Return (X, Y) of the center of cell containing provided text 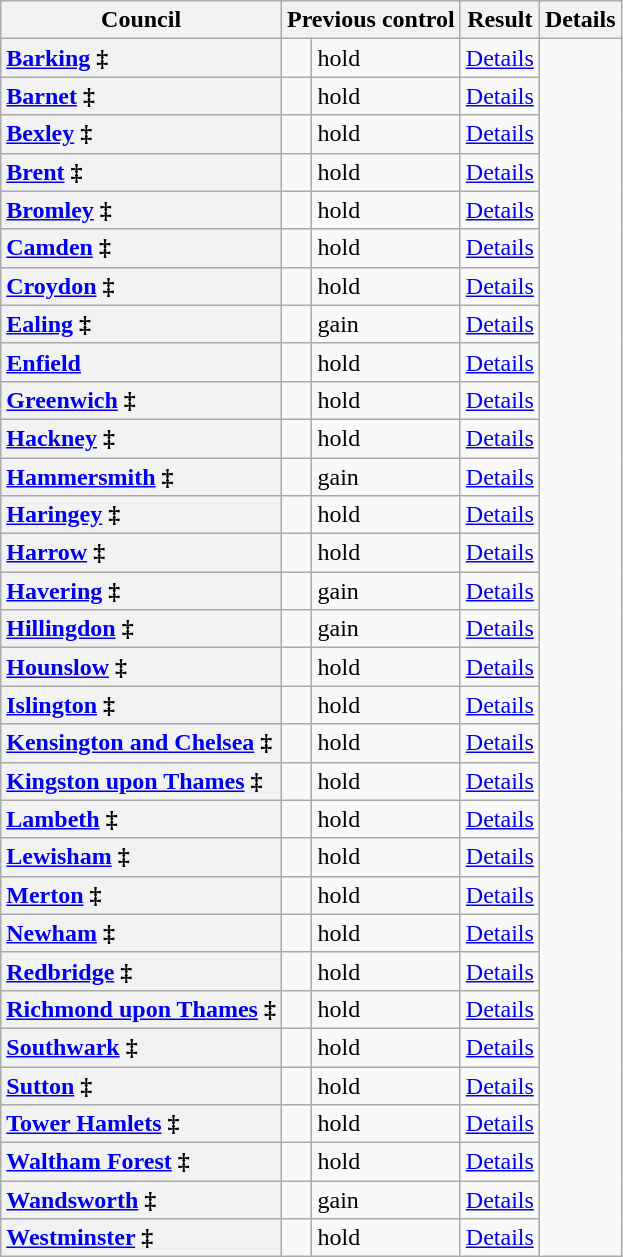
Harrow ‡ (142, 553)
Council (142, 20)
Westminster ‡ (142, 1238)
Greenwich ‡ (142, 400)
Barnet ‡ (142, 96)
Kensington and Chelsea ‡ (142, 743)
Newham ‡ (142, 933)
Croydon ‡ (142, 286)
Wandsworth ‡ (142, 1200)
Ealing ‡ (142, 324)
Southwark ‡ (142, 1047)
Waltham Forest ‡ (142, 1162)
Hackney ‡ (142, 438)
Lewisham ‡ (142, 857)
Bexley ‡ (142, 134)
Redbridge ‡ (142, 971)
Lambeth ‡ (142, 819)
Hounslow ‡ (142, 667)
Islington ‡ (142, 705)
Sutton ‡ (142, 1085)
Enfield (142, 362)
Camden ‡ (142, 248)
Result (500, 20)
Merton ‡ (142, 895)
Havering ‡ (142, 591)
Previous control (370, 20)
Kingston upon Thames ‡ (142, 781)
Haringey ‡ (142, 515)
Bromley ‡ (142, 210)
Hammersmith ‡ (142, 477)
Hillingdon ‡ (142, 629)
Brent ‡ (142, 172)
Tower Hamlets ‡ (142, 1124)
Richmond upon Thames ‡ (142, 1009)
Barking ‡ (142, 58)
